Return (X, Y) of the center of cell containing provided text 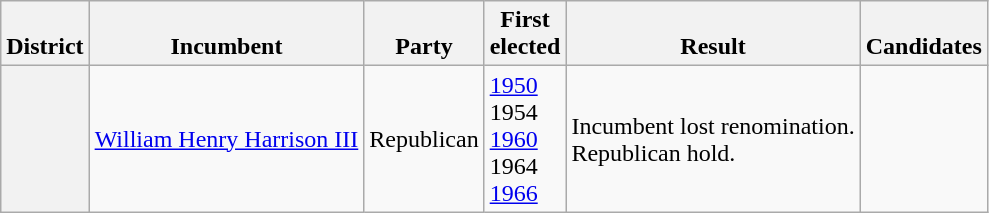
Candidates (924, 34)
Result (713, 34)
Firstelected (525, 34)
District (45, 34)
19501954 19601964 1966 (525, 139)
Party (424, 34)
Incumbent lost renomination.Republican hold. (713, 139)
Incumbent (226, 34)
Republican (424, 139)
William Henry Harrison III (226, 139)
